Identify which cell holds the provided text, then report its (x, y) central coordinate. 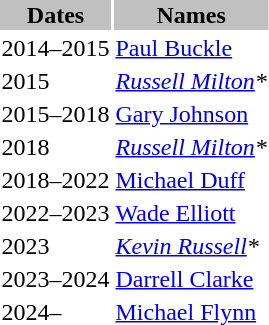
Darrell Clarke (191, 279)
2018–2022 (56, 180)
Michael Duff (191, 180)
Paul Buckle (191, 48)
Gary Johnson (191, 114)
2015 (56, 81)
2015–2018 (56, 114)
2023–2024 (56, 279)
Kevin Russell* (191, 246)
Wade Elliott (191, 213)
2023 (56, 246)
2022–2023 (56, 213)
2018 (56, 147)
2014–2015 (56, 48)
Names (191, 15)
Dates (56, 15)
